Return the (X, Y) coordinate for the center point of the cell that contains the specified text.  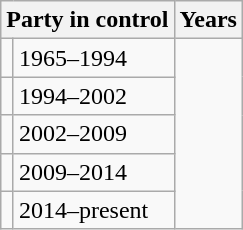
1965–1994 (94, 58)
2014–present (94, 210)
Party in control (88, 20)
2002–2009 (94, 134)
2009–2014 (94, 172)
1994–2002 (94, 96)
Years (208, 20)
